For the text-containing cell, return its midpoint in (X, Y) coordinate format. 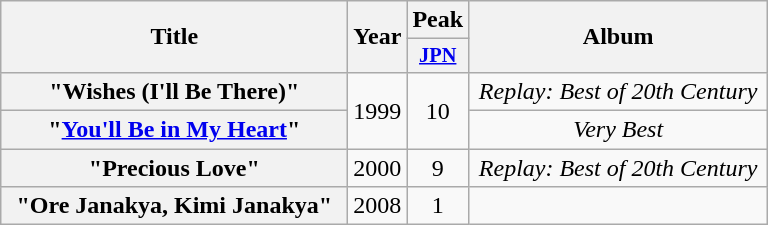
"You'll Be in My Heart" (174, 130)
Very Best (618, 130)
10 (438, 110)
"Precious Love" (174, 168)
9 (438, 168)
Album (618, 37)
2000 (378, 168)
1999 (378, 110)
Title (174, 37)
Peak (438, 20)
"Ore Janakya, Kimi Janakya" (174, 206)
2008 (378, 206)
JPN (438, 56)
"Wishes (I'll Be There)" (174, 91)
Year (378, 37)
1 (438, 206)
